Output the [X, Y] coordinate of the center of the cell containing the given text.  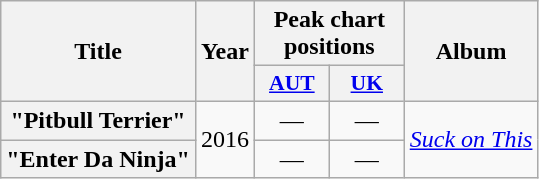
UK [366, 84]
2016 [224, 139]
Album [471, 52]
"Enter Da Ninja" [98, 159]
AUT [292, 84]
Title [98, 52]
Year [224, 52]
"Pitbull Terrier" [98, 120]
Peak chart positions [329, 34]
Suck on This [471, 139]
